Scan for the cell matching the given text and deliver its (x, y) coordinate at center. 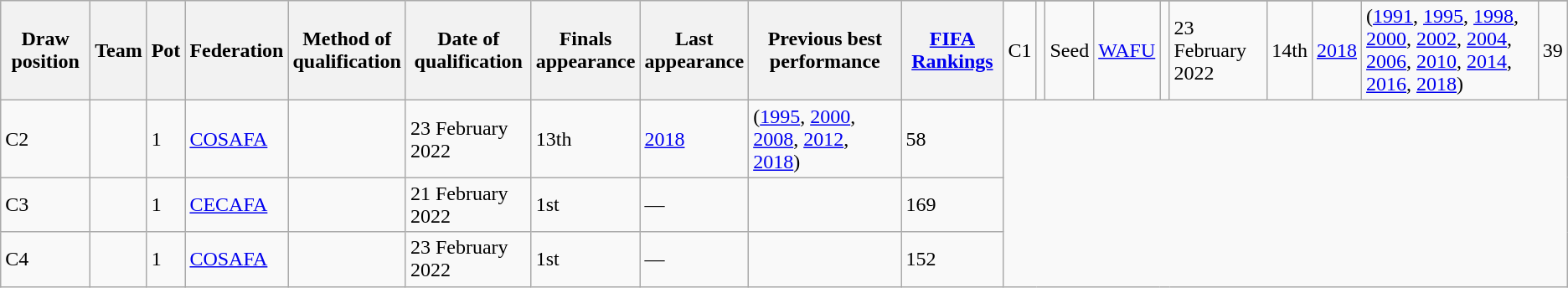
Federation (236, 50)
(1995, 2000, 2008, 2012, 2018) (825, 139)
C4 (45, 260)
152 (952, 260)
C1 (1020, 50)
13th (585, 139)
39 (1553, 50)
Pot (166, 50)
Seed (1070, 50)
169 (952, 204)
Team (119, 50)
Finalsappearance (585, 50)
(1991, 1995, 1998, 2000, 2002, 2004, 2006, 2010, 2014, 2016, 2018) (1451, 50)
Previous bestperformance (825, 50)
C2 (45, 139)
CECAFA (236, 204)
Draw position (45, 50)
Method ofqualification (347, 50)
WAFU (1127, 50)
58 (952, 139)
C3 (45, 204)
Date ofqualification (468, 50)
14th (1290, 50)
21 February 2022 (468, 204)
Lastappearance (694, 50)
FIFA Rankings (952, 50)
